Pinpoint the cell where the given text exists, returning its (x, y) midpoint coordinate. 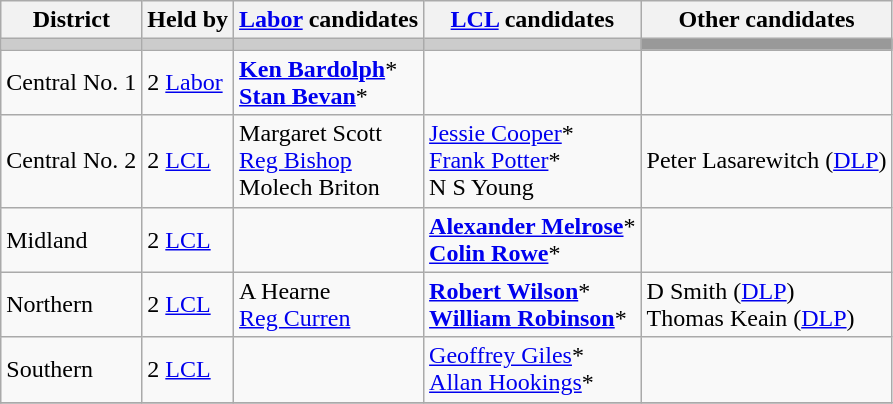
Alexander Melrose* Colin Rowe* (532, 240)
Held by (188, 20)
LCL candidates (532, 20)
Southern (72, 370)
Jessie Cooper* Frank Potter* N S Young (532, 161)
Central No. 2 (72, 161)
Central No. 1 (72, 82)
Geoffrey Giles* Allan Hookings* (532, 370)
Midland (72, 240)
Northern (72, 304)
Peter Lasarewitch (DLP) (766, 161)
A Hearne Reg Curren (329, 304)
Labor candidates (329, 20)
D Smith (DLP) Thomas Keain (DLP) (766, 304)
2 Labor (188, 82)
Margaret Scott Reg Bishop Molech Briton (329, 161)
Robert Wilson* William Robinson* (532, 304)
Ken Bardolph* Stan Bevan* (329, 82)
District (72, 20)
Other candidates (766, 20)
